Provide the [X, Y] coordinate of the cell's center where the given text is located.  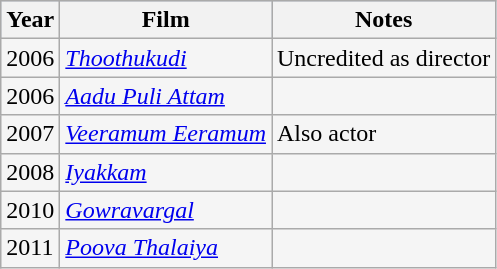
Iyakkam [166, 172]
Thoothukudi [166, 58]
Uncredited as director [384, 58]
2008 [30, 172]
Gowravargal [166, 210]
Notes [384, 20]
Aadu Puli Attam [166, 96]
Year [30, 20]
2010 [30, 210]
Veeramum Eeramum [166, 134]
Poova Thalaiya [166, 248]
Film [166, 20]
2007 [30, 134]
2011 [30, 248]
Also actor [384, 134]
